Identify which cell holds the provided text, then report its [X, Y] central coordinate. 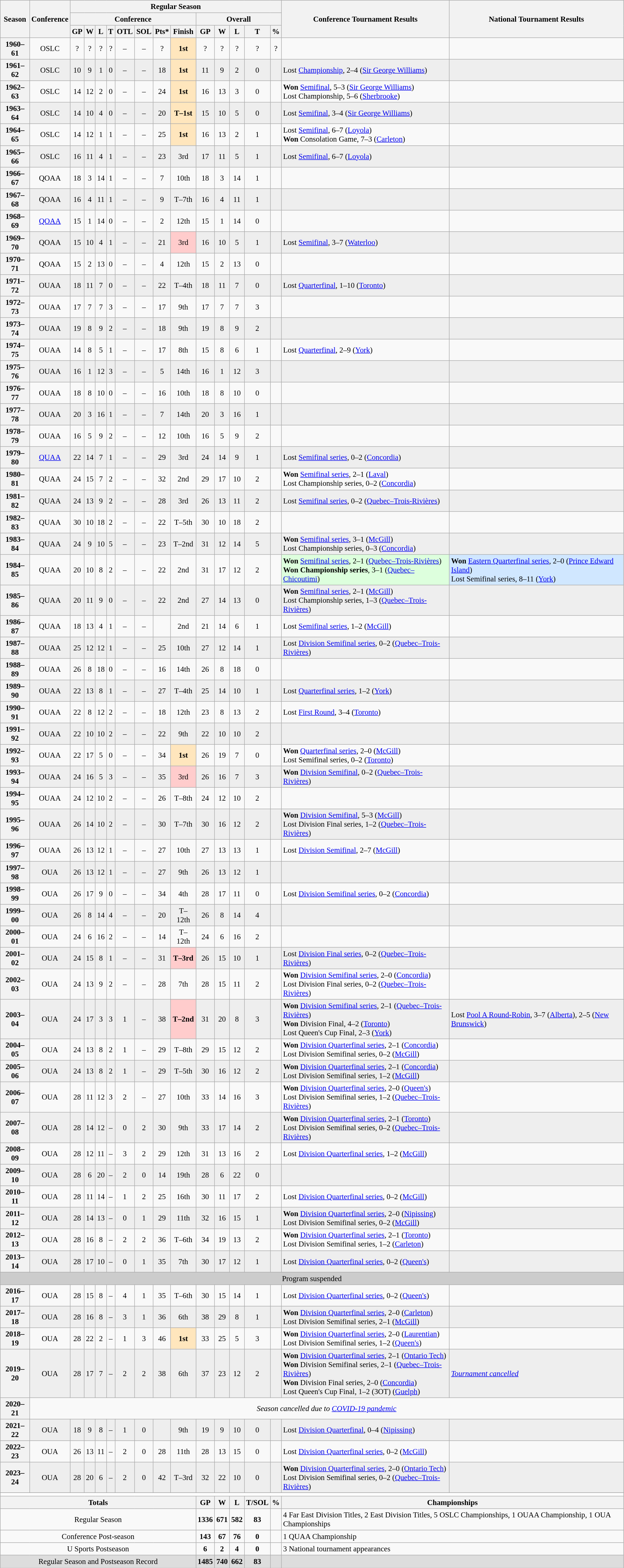
Won Division Quarterfinal series, 2–1 (Concordia)Lost Division Semifinal series, 1–2 (McGill) [365, 1071]
2002–03 [15, 984]
2011–12 [15, 1218]
1996–97 [15, 850]
SOL [144, 32]
Won Division Quarterfinal series, 2–1 (Concordia)Lost Division Semifinal series, 0–2 (McGill) [365, 1050]
1989–90 [15, 691]
1990–91 [15, 712]
Season [15, 19]
Lost Semifinal series, 0–2 (Quebec–Trois-Rivières) [365, 500]
2013–14 [15, 1261]
3 National tournament appearances [452, 1549]
2019–20 [15, 1373]
2009–10 [15, 1176]
Won Division Quarterfinal series, 2–0 (Ontario Tech)Lost Division Semifinal series, 0–2 (Quebec–Trois-Rivières) [365, 1478]
Won Semifinal series, 3–1 (McGill)Lost Championship series, 0–3 (Concordia) [365, 544]
T/SOL [257, 1503]
1 QUAA Championship [452, 1537]
Overall [238, 19]
Conference Tournament Results [365, 19]
4 Far East Division Titles, 2 East Division Titles, 5 OSLC Championships, 1 OUAA Championship, 1 OUA Championships [452, 1519]
2006–07 [15, 1097]
1998–99 [15, 894]
Finish [183, 32]
1963–64 [15, 113]
2017–18 [15, 1317]
Lost Quarterfinal, 1–10 (Toronto) [365, 285]
1988–89 [15, 669]
46 [162, 1339]
Won Division Quarterfinal series, 2–1 (Toronto)Lost Division Semifinal series, 1–2 (Carleton) [365, 1240]
Lost Semifinal, 3–4 (Sir George Williams) [365, 113]
Lost Pool A Round-Robin, 3–7 (Alberta), 2–5 (New Brunswick) [536, 1019]
1971–72 [15, 285]
1967–68 [15, 199]
Won Division Semifinal series, 2–0 (Concordia)Lost Division Final series, 0–2 (Quebec–Trois-Rivières) [365, 984]
1991–92 [15, 734]
671 [222, 1519]
740 [222, 1562]
Lost Division Semifinal series, 0–2 (Concordia) [365, 894]
Won Semifinal series, 2–1 (Quebec–Trois-Rivières)Won Championship series, 3–1 (Quebec–Chicoutimi) [365, 570]
Regular Season and Postseason Record [98, 1562]
2004–05 [15, 1050]
Lost Division Semifinal, 2–7 (McGill) [365, 850]
143 [205, 1537]
1970–71 [15, 264]
2021–22 [15, 1430]
1985–86 [15, 600]
1969–70 [15, 243]
Won Division Quarterfinal series, 2–0 (Carleton)Lost Division Semifinal series, 2–1 (McGill) [365, 1317]
Season cancelled due to COVID-19 pandemic [326, 1409]
1999–00 [15, 915]
1981–82 [15, 500]
Lost Championship, 2–4 (Sir George Williams) [365, 70]
1975–76 [15, 372]
Won Division Quarterfinal series, 2–1 (Toronto)Lost Division Semifinal series, 0–2 (Quebec–Trois-Rivières) [365, 1128]
Pts* [162, 32]
Won Semifinal series, 2–1 (Laval)Lost Championship series, 0–2 (Concordia) [365, 479]
1968–69 [15, 221]
2010–11 [15, 1197]
Won Division Semifinal series, 2–1 (Quebec–Trois-Rivières)Won Division Final, 4–2 (Toronto)Lost Queen's Cup Final, 2–3 (York) [365, 1019]
Won Division Quarterfinal series, 2–0 (Laurentian)Lost Division Semifinal series, 1–2 (Queen's) [365, 1339]
1980–81 [15, 479]
1997–98 [15, 872]
1992–93 [15, 756]
582 [237, 1519]
1986–87 [15, 626]
2023–24 [15, 1478]
Tournament cancelled [536, 1373]
42 [162, 1478]
2007–08 [15, 1128]
Lost Division Quarterfinal series, 1–2 (McGill) [365, 1154]
2012–13 [15, 1240]
1982–83 [15, 522]
Lost Semifinal, 6–7 (Loyola)Won Consolation Game, 7–3 (Carleton) [365, 135]
Won Division Semifinal, 5–3 (McGill)Lost Division Final series, 1–2 (Quebec–Trois-Rivières) [365, 824]
37 [205, 1373]
Won Semifinal, 5–3 (Sir George Williams)Lost Championship, 5–6 (Sherbrooke) [365, 92]
662 [237, 1562]
2018–19 [15, 1339]
1994–95 [15, 798]
1961–62 [15, 70]
1965–66 [15, 157]
1995–96 [15, 824]
Won Division Semifinal, 0–2 (Quebec–Trois-Rivières) [365, 777]
2003–04 [15, 1019]
Conference Post-season [98, 1537]
Totals [98, 1503]
67 [222, 1537]
76 [237, 1537]
Championships [452, 1503]
Lost Semifinal, 3–7 (Waterloo) [365, 243]
19th [183, 1176]
2001–02 [15, 958]
National Tournament Results [536, 19]
Won Eastern Quarterfinal series, 2–0 (Prince Edward Island)Lost Semifinal series, 8–11 (York) [536, 570]
2008–09 [15, 1154]
16th [183, 1197]
Lost Semifinal, 6–7 (Loyola) [365, 157]
1993–94 [15, 777]
1977–78 [15, 414]
1976–77 [15, 393]
Lost First Round, 3–4 (Toronto) [365, 712]
1972–73 [15, 307]
2005–06 [15, 1071]
Won Quarterfinal series, 2–0 (McGill)Lost Semifinal series, 0–2 (Toronto) [365, 756]
4th [183, 894]
1983–84 [15, 544]
1974–75 [15, 350]
Lost Division Semifinal series, 0–2 (Quebec–Trois-Rivières) [365, 648]
1978–79 [15, 436]
1336 [205, 1519]
2000–01 [15, 936]
1979–80 [15, 458]
1984–85 [15, 570]
1966–67 [15, 178]
Lost Semifinal series, 0–2 (Concordia) [365, 458]
Won Division Quarterfinal series, 2–0 (Queen's)Lost Division Semifinal series, 1–2 (Quebec–Trois-Rivières) [365, 1097]
OTL [125, 32]
Won Division Quarterfinal series, 2–0 (Nipissing)Lost Division Semifinal series, 0–2 (McGill) [365, 1218]
1964–65 [15, 135]
1987–88 [15, 648]
U Sports Postseason [98, 1549]
2016–17 [15, 1295]
8th [183, 350]
1960–61 [15, 49]
1962–63 [15, 92]
Lost Quarterfinal series, 1–2 (York) [365, 691]
1485 [205, 1562]
2020–21 [15, 1409]
Lost Division Quarterfinal, 0–4 (Nipissing) [365, 1430]
Lost Quarterfinal, 2–9 (York) [365, 350]
Lost Semifinal series, 1–2 (McGill) [365, 626]
T–1st [183, 113]
2022–23 [15, 1451]
Lost Division Final series, 0–2 (Quebec–Trois-Rivières) [365, 958]
Won Semifinal series, 2–1 (McGill)Lost Championship series, 1–3 (Quebec–Trois-Rivières) [365, 600]
Program suspended [312, 1278]
1973–74 [15, 329]
